Provide the (x, y) coordinate of the cell's center where the given text is located.  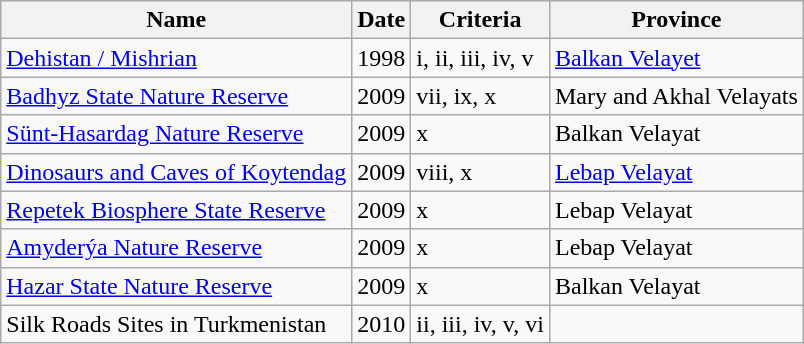
Hazar State Nature Reserve (176, 286)
Date (382, 20)
Dehistan / Mishrian (176, 58)
Name (176, 20)
Province (676, 20)
viii, x (480, 172)
Amyderýa Nature Reserve (176, 248)
Dinosaurs and Caves of Koytendag (176, 172)
1998 (382, 58)
2010 (382, 324)
ii, iii, iv, v, vi (480, 324)
Mary and Akhal Velayats (676, 96)
Balkan Velayet (676, 58)
i, ii, iii, iv, v (480, 58)
Badhyz State Nature Reserve (176, 96)
Sünt-Hasardag Nature Reserve (176, 134)
Silk Roads Sites in Turkmenistan (176, 324)
Criteria (480, 20)
vii, ix, x (480, 96)
Repetek Biosphere State Reserve (176, 210)
